Return the [X, Y] coordinate for the center point of the cell that contains the specified text.  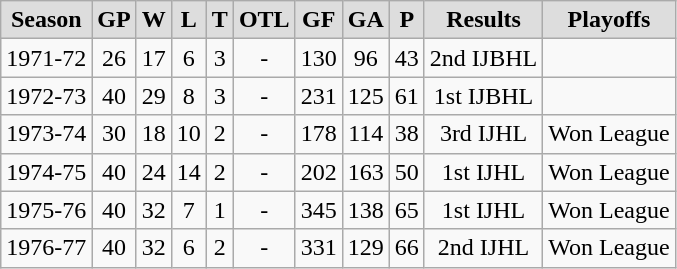
61 [406, 96]
10 [188, 134]
1974-75 [46, 172]
2nd IJBHL [483, 58]
1973-74 [46, 134]
29 [154, 96]
1976-77 [46, 248]
125 [366, 96]
38 [406, 134]
66 [406, 248]
138 [366, 210]
202 [318, 172]
24 [154, 172]
Playoffs [609, 20]
65 [406, 210]
2nd IJHL [483, 248]
GA [366, 20]
1st IJBHL [483, 96]
Season [46, 20]
345 [318, 210]
14 [188, 172]
1975-76 [46, 210]
96 [366, 58]
30 [114, 134]
1972-73 [46, 96]
178 [318, 134]
231 [318, 96]
T [220, 20]
130 [318, 58]
8 [188, 96]
50 [406, 172]
331 [318, 248]
1971-72 [46, 58]
Results [483, 20]
129 [366, 248]
L [188, 20]
GP [114, 20]
W [154, 20]
3rd IJHL [483, 134]
7 [188, 210]
OTL [264, 20]
163 [366, 172]
P [406, 20]
114 [366, 134]
1 [220, 210]
43 [406, 58]
26 [114, 58]
GF [318, 20]
17 [154, 58]
18 [154, 134]
